Output the [X, Y] coordinate of the center of the cell containing the given text.  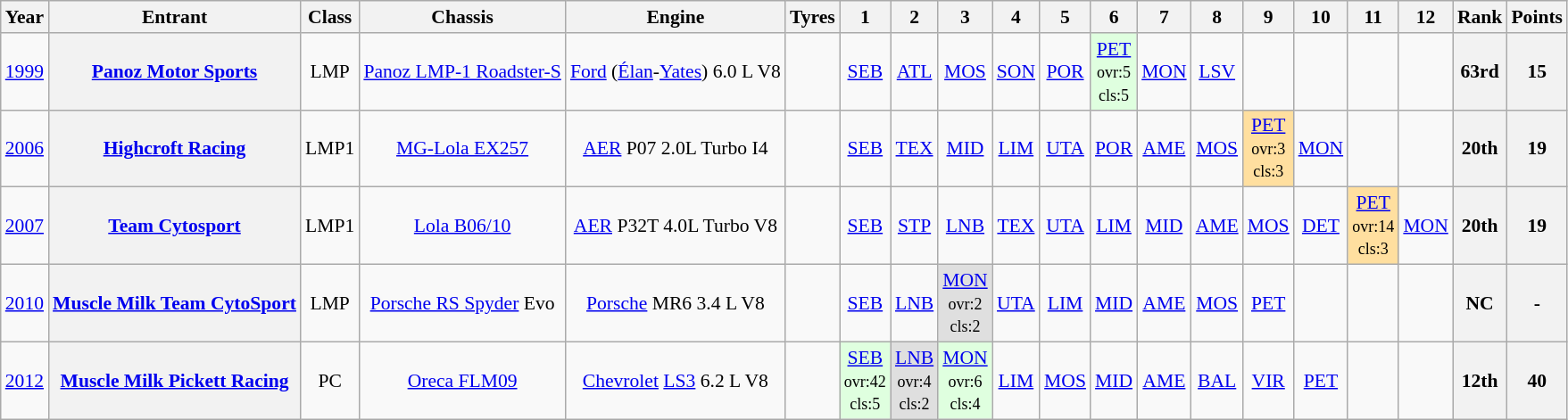
2010 [25, 303]
Team Cytosport [175, 226]
MONovr:2cls:2 [966, 303]
2012 [25, 380]
40 [1537, 380]
Year [25, 17]
Ford (Élan-Yates) 6.0 L V8 [676, 71]
Oreca FLM09 [462, 380]
Engine [676, 17]
LNBovr:4cls:2 [914, 380]
1999 [25, 71]
NC [1480, 303]
6 [1114, 17]
5 [1066, 17]
PETovr:3cls:3 [1269, 148]
STP [914, 226]
3 [966, 17]
Lola B06/10 [462, 226]
15 [1537, 71]
- [1537, 303]
63rd [1480, 71]
2007 [25, 226]
9 [1269, 17]
8 [1217, 17]
Highcroft Racing [175, 148]
12 [1426, 17]
PETovr:14cls:3 [1373, 226]
Panoz LMP-1 Roadster-S [462, 71]
1 [866, 17]
AER P07 2.0L Turbo I4 [676, 148]
MG-Lola EX257 [462, 148]
Chassis [462, 17]
DET [1321, 226]
SEBovr:42cls:5 [866, 380]
11 [1373, 17]
Tyres [812, 17]
10 [1321, 17]
Porsche RS Spyder Evo [462, 303]
ATL [914, 71]
Chevrolet LS3 6.2 L V8 [676, 380]
Porsche MR6 3.4 L V8 [676, 303]
7 [1164, 17]
VIR [1269, 380]
12th [1480, 380]
PETovr:5cls:5 [1114, 71]
4 [1016, 17]
AER P32T 4.0L Turbo V8 [676, 226]
PC [330, 380]
Points [1537, 17]
Rank [1480, 17]
LSV [1217, 71]
Panoz Motor Sports [175, 71]
Muscle Milk Pickett Racing [175, 380]
BAL [1217, 380]
Muscle Milk Team CytoSport [175, 303]
SON [1016, 71]
MONovr:6cls:4 [966, 380]
2 [914, 17]
2006 [25, 148]
Entrant [175, 17]
Class [330, 17]
